Locate the cell with the specified text and output its [X, Y] center coordinate. 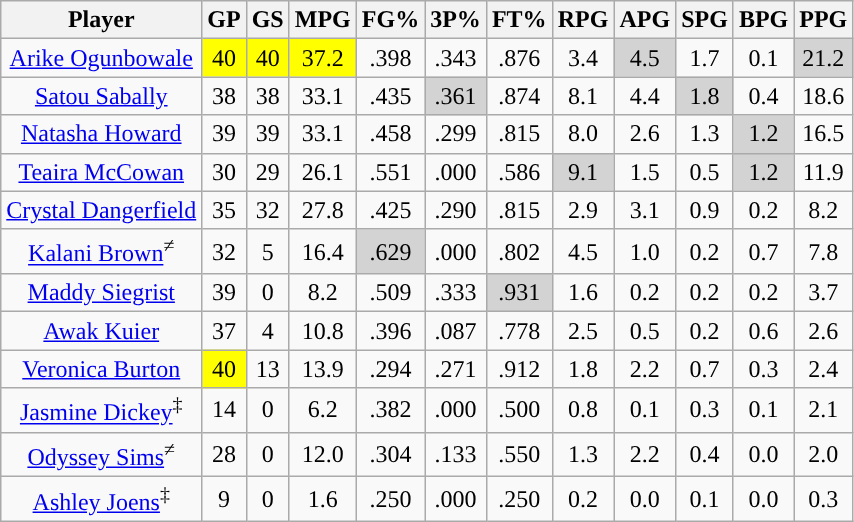
9 [224, 500]
.500 [519, 410]
.586 [519, 172]
.398 [390, 58]
Kalani Brown≠ [102, 252]
Player [102, 20]
GP [224, 20]
4.4 [645, 96]
Satou Sabally [102, 96]
37.2 [322, 58]
Odyssey Sims≠ [102, 454]
.299 [456, 134]
21.2 [824, 58]
PPG [824, 20]
18.6 [824, 96]
.551 [390, 172]
4 [268, 331]
.802 [519, 252]
.396 [390, 331]
.294 [390, 369]
0.6 [763, 331]
14 [224, 410]
1.7 [705, 58]
.876 [519, 58]
.333 [456, 293]
10.8 [322, 331]
2.9 [583, 210]
37 [224, 331]
MPG [322, 20]
16.4 [322, 252]
Awak Kuier [102, 331]
29 [268, 172]
2.5 [583, 331]
9.1 [583, 172]
.425 [390, 210]
Teaira McCowan [102, 172]
0.9 [705, 210]
13 [268, 369]
.931 [519, 293]
.629 [390, 252]
FG% [390, 20]
.382 [390, 410]
SPG [705, 20]
0.8 [583, 410]
APG [645, 20]
.778 [519, 331]
Ashley Joens‡ [102, 500]
3.4 [583, 58]
2.0 [824, 454]
Crystal Dangerfield [102, 210]
.271 [456, 369]
13.9 [322, 369]
7.8 [824, 252]
BPG [763, 20]
28 [224, 454]
26.1 [322, 172]
3P% [456, 20]
Arike Ogunbowale [102, 58]
16.5 [824, 134]
.550 [519, 454]
.912 [519, 369]
.509 [390, 293]
.087 [456, 331]
FT% [519, 20]
Maddy Siegrist [102, 293]
35 [224, 210]
.304 [390, 454]
3.1 [645, 210]
.343 [456, 58]
.458 [390, 134]
30 [224, 172]
1.0 [645, 252]
12.0 [322, 454]
.133 [456, 454]
3.7 [824, 293]
Natasha Howard [102, 134]
27.8 [322, 210]
8.1 [583, 96]
RPG [583, 20]
.361 [456, 96]
.290 [456, 210]
.874 [519, 96]
2.4 [824, 369]
8.0 [583, 134]
5 [268, 252]
11.9 [824, 172]
Jasmine Dickey‡ [102, 410]
2.1 [824, 410]
1.5 [645, 172]
GS [268, 20]
.435 [390, 96]
6.2 [322, 410]
Veronica Burton [102, 369]
